For the text-containing cell, return its midpoint in (X, Y) coordinate format. 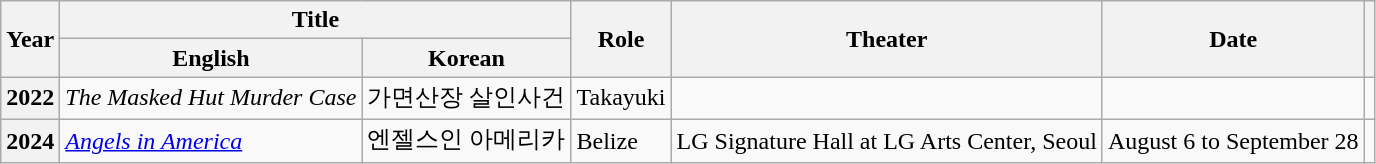
Theater (886, 39)
The Masked Hut Murder Case (211, 98)
2024 (30, 140)
Takayuki (621, 98)
English (211, 58)
Role (621, 39)
Angels in America (211, 140)
2022 (30, 98)
가면산장 살인사건 (466, 98)
August 6 to September 28 (1233, 140)
Year (30, 39)
엔젤스인 아메리카 (466, 140)
Belize (621, 140)
LG Signature Hall at LG Arts Center, Seoul (886, 140)
Date (1233, 39)
Title (316, 20)
Korean (466, 58)
